Identify which cell holds the provided text, then report its (x, y) central coordinate. 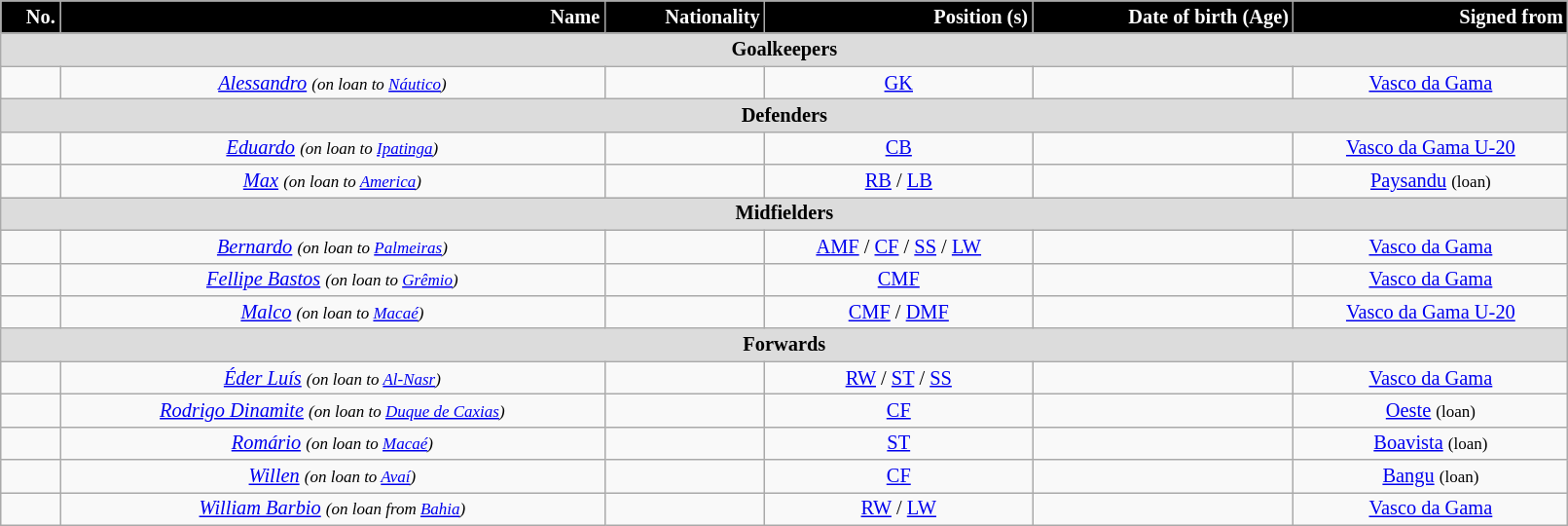
Bernardo (on loan to Palmeiras) (333, 246)
No. (31, 17)
GK (899, 83)
Defenders (784, 115)
Bangu (loan) (1431, 476)
CB (899, 148)
Boavista (loan) (1431, 443)
Midfielders (784, 213)
Nationality (684, 17)
Eduardo (on loan to Ipatinga) (333, 148)
Oeste (loan) (1431, 410)
AMF / CF / SS / LW (899, 246)
Signed from (1431, 17)
Rodrigo Dinamite (on loan to Duque de Caxias) (333, 410)
Romário (on loan to Macaé) (333, 443)
Goalkeepers (784, 50)
Fellipe Bastos (on loan to Grêmio) (333, 280)
RB / LB (899, 181)
Forwards (784, 345)
CMF (899, 280)
William Barbio (on loan from Bahia) (333, 508)
Paysandu (loan) (1431, 181)
Position (s) (899, 17)
Éder Luís (on loan to Al-Nasr) (333, 378)
RW / LW (899, 508)
Max (on loan to America) (333, 181)
ST (899, 443)
Malco (on loan to Macaé) (333, 312)
Alessandro (on loan to Náutico) (333, 83)
CMF / DMF (899, 312)
Willen (on loan to Avaí) (333, 476)
RW / ST / SS (899, 378)
Date of birth (Age) (1163, 17)
Name (333, 17)
